Identify which cell holds the provided text, then report its (X, Y) central coordinate. 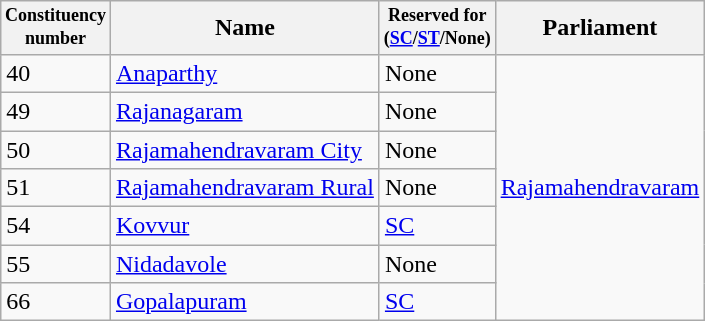
Parliament (600, 28)
Rajamahendravaram (600, 187)
Rajamahendravaram City (244, 150)
Anaparthy (244, 73)
49 (56, 111)
Kovvur (244, 226)
50 (56, 150)
55 (56, 264)
54 (56, 226)
Nidadavole (244, 264)
Name (244, 28)
66 (56, 302)
Gopalapuram (244, 302)
Reserved for(SC/ST/None) (437, 28)
40 (56, 73)
Constituency number (56, 28)
Rajanagaram (244, 111)
51 (56, 188)
Rajamahendravaram Rural (244, 188)
